Scan for the cell matching the given text and deliver its [X, Y] coordinate at center. 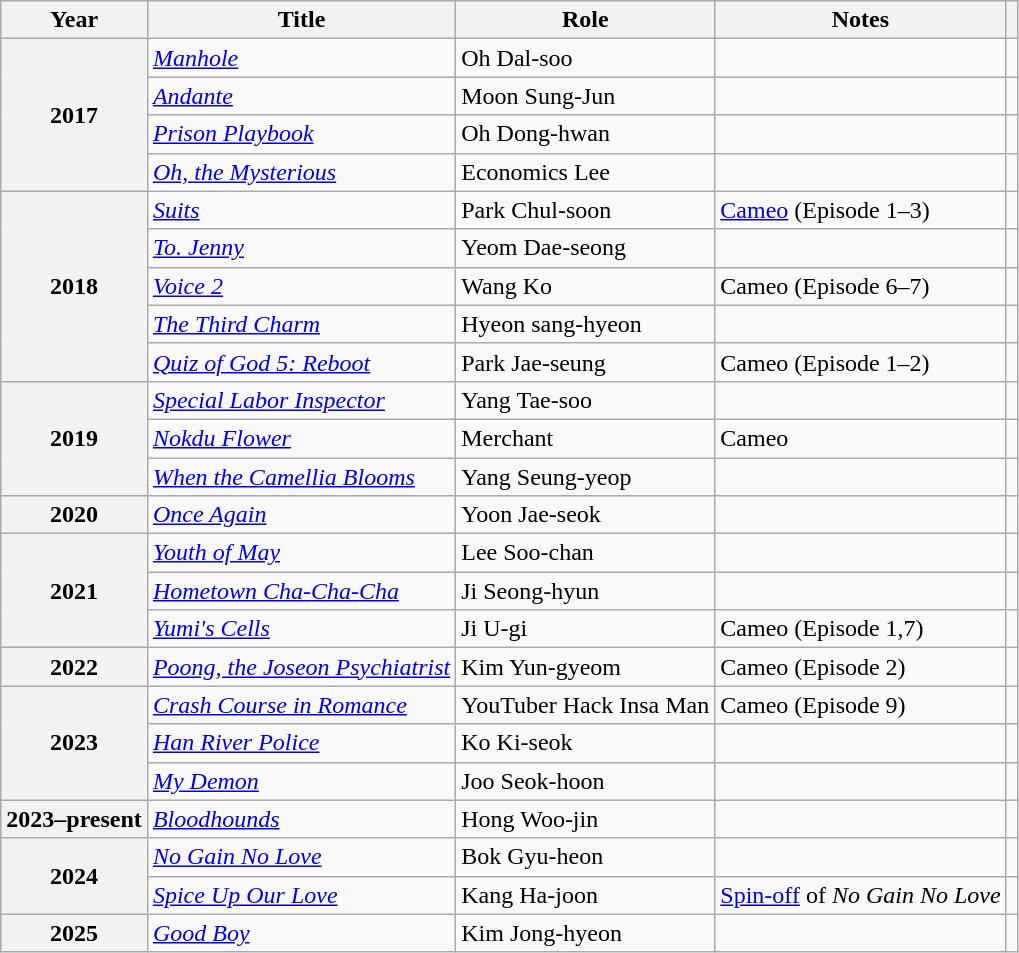
2020 [74, 515]
Yang Seung-yeop [586, 477]
Cameo (Episode 9) [860, 705]
Youth of May [301, 553]
Notes [860, 20]
Cameo (Episode 1,7) [860, 629]
2017 [74, 115]
Cameo (Episode 1–3) [860, 210]
Ji Seong-hyun [586, 591]
When the Camellia Blooms [301, 477]
Nokdu Flower [301, 438]
Kim Jong-hyeon [586, 933]
Oh Dal-soo [586, 58]
Park Jae-seung [586, 362]
Bloodhounds [301, 819]
No Gain No Love [301, 857]
Kang Ha-joon [586, 895]
Suits [301, 210]
Prison Playbook [301, 134]
Lee Soo-chan [586, 553]
Cameo (Episode 2) [860, 667]
2022 [74, 667]
Title [301, 20]
Economics Lee [586, 172]
Spin-off of No Gain No Love [860, 895]
Quiz of God 5: Reboot [301, 362]
Voice 2 [301, 286]
2019 [74, 438]
2025 [74, 933]
Oh Dong-hwan [586, 134]
2023–present [74, 819]
Hyeon sang-hyeon [586, 324]
Yoon Jae-seok [586, 515]
Merchant [586, 438]
Yumi's Cells [301, 629]
Hong Woo-jin [586, 819]
Year [74, 20]
The Third Charm [301, 324]
YouTuber Hack Insa Man [586, 705]
Role [586, 20]
Spice Up Our Love [301, 895]
Yeom Dae-seong [586, 248]
Han River Police [301, 743]
Manhole [301, 58]
Cameo (Episode 6–7) [860, 286]
Poong, the Joseon Psychiatrist [301, 667]
My Demon [301, 781]
2021 [74, 591]
Yang Tae-soo [586, 400]
Wang Ko [586, 286]
2024 [74, 876]
Cameo (Episode 1–2) [860, 362]
Cameo [860, 438]
Kim Yun-gyeom [586, 667]
Bok Gyu-heon [586, 857]
Park Chul-soon [586, 210]
Ko Ki-seok [586, 743]
To. Jenny [301, 248]
Special Labor Inspector [301, 400]
2018 [74, 286]
Ji U-gi [586, 629]
Joo Seok-hoon [586, 781]
Moon Sung-Jun [586, 96]
Hometown Cha-Cha-Cha [301, 591]
Crash Course in Romance [301, 705]
Oh, the Mysterious [301, 172]
Good Boy [301, 933]
2023 [74, 743]
Andante [301, 96]
Once Again [301, 515]
